Detect which cell encompasses the target text, then output its [x, y] center coordinate. 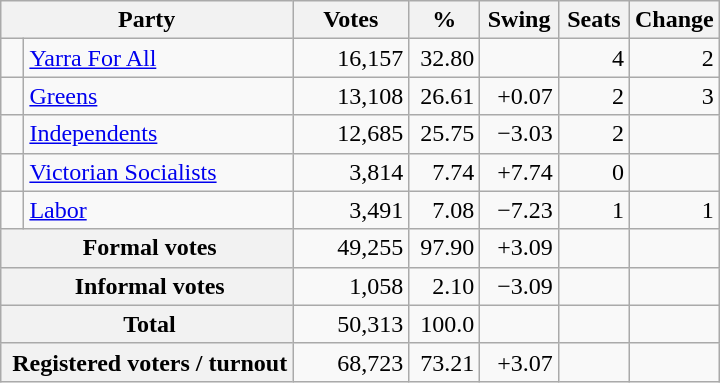
−3.03 [520, 134]
68,723 [351, 362]
Informal votes [147, 286]
Total [147, 324]
2.10 [444, 286]
3,491 [351, 210]
Yarra For All [158, 58]
3,814 [351, 172]
16,157 [351, 58]
12,685 [351, 134]
% [444, 20]
Seats [594, 20]
Labor [158, 210]
32.80 [444, 58]
+3.07 [520, 362]
Votes [351, 20]
−3.09 [520, 286]
+0.07 [520, 96]
73.21 [444, 362]
+7.74 [520, 172]
97.90 [444, 248]
3 [674, 96]
50,313 [351, 324]
Swing [520, 20]
49,255 [351, 248]
Formal votes [147, 248]
1,058 [351, 286]
Independents [158, 134]
0 [594, 172]
25.75 [444, 134]
26.61 [444, 96]
13,108 [351, 96]
7.08 [444, 210]
Victorian Socialists [158, 172]
Party [147, 20]
4 [594, 58]
Registered voters / turnout [147, 362]
Greens [158, 96]
7.74 [444, 172]
−7.23 [520, 210]
100.0 [444, 324]
Change [674, 20]
+3.09 [520, 248]
